Locate the cell with the specified text and output its (x, y) center coordinate. 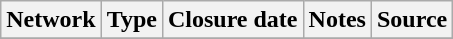
Closure date (232, 20)
Network (51, 20)
Notes (337, 20)
Type (132, 20)
Source (412, 20)
